Return [x, y] of the center of cell containing provided text 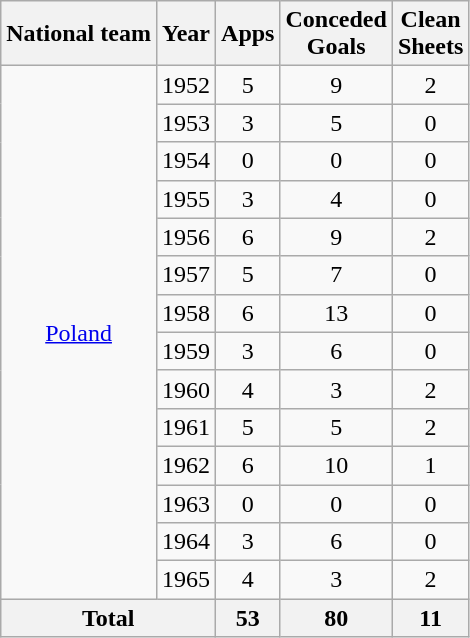
13 [336, 313]
1965 [186, 580]
1 [430, 465]
Year [186, 34]
80 [336, 618]
1960 [186, 389]
1952 [186, 85]
1962 [186, 465]
10 [336, 465]
1964 [186, 542]
1958 [186, 313]
1953 [186, 123]
11 [430, 618]
Apps [248, 34]
7 [336, 275]
1956 [186, 237]
National team [79, 34]
53 [248, 618]
1954 [186, 161]
1957 [186, 275]
ConcededGoals [336, 34]
1961 [186, 427]
1963 [186, 503]
1955 [186, 199]
Total [108, 618]
CleanSheets [430, 34]
1959 [186, 351]
Poland [79, 332]
